For the text-containing cell, return its midpoint in (x, y) coordinate format. 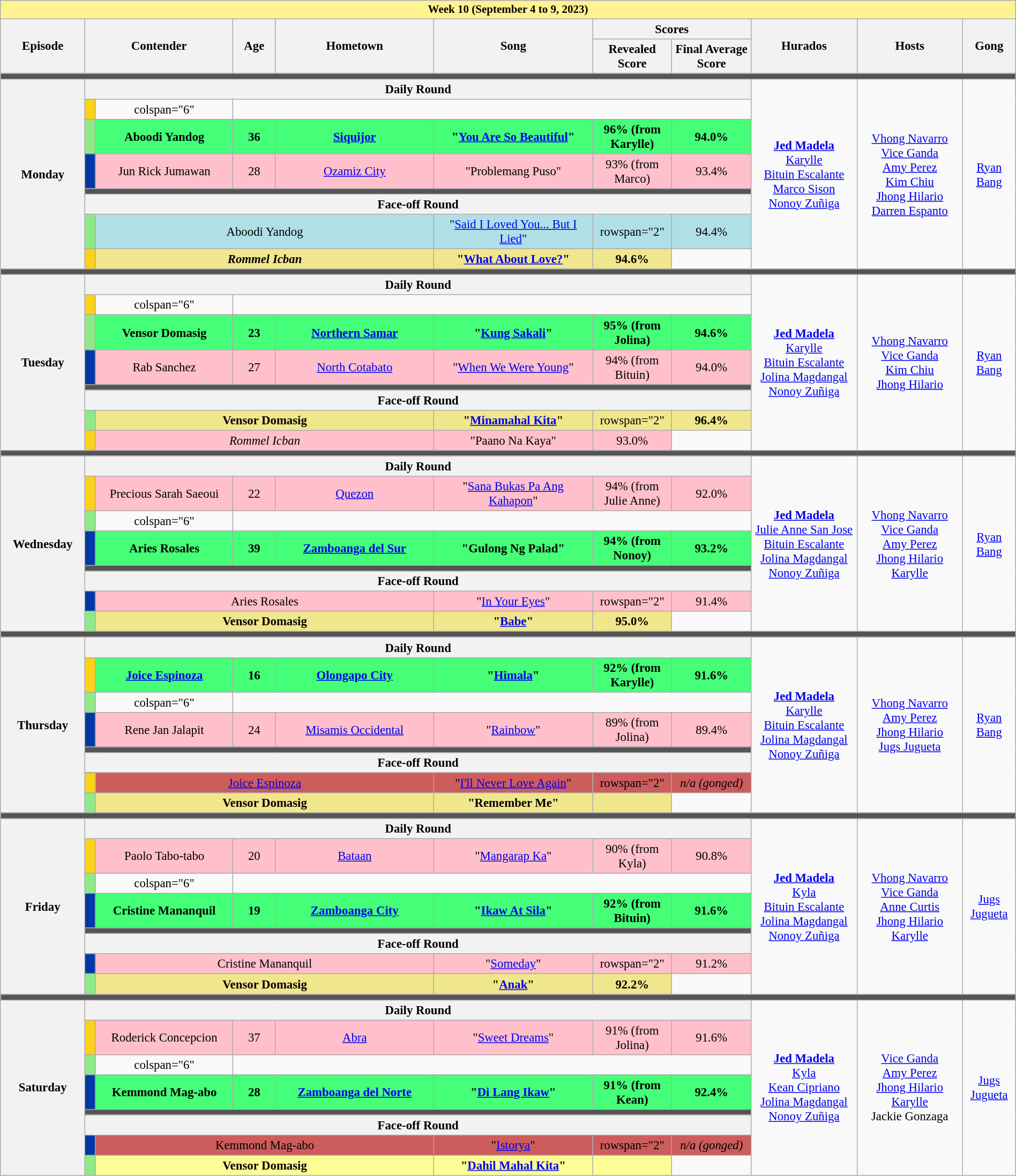
Zamboanga City (355, 911)
22 (254, 494)
95.0% (632, 621)
"Remember Me" (513, 803)
89% (from Jolina) (632, 730)
93.0% (632, 440)
Jed MadelaJulie Anne San JoseBituin EscalanteJolina MagdangalNonoy Zuñiga (804, 544)
90.8% (712, 856)
"In Your Eyes" (513, 602)
"Dahil Mahal Kita" (513, 1165)
92.0% (712, 494)
93.4% (712, 171)
"Minamahal Kita" (513, 421)
Age (254, 46)
"What About Love?" (513, 259)
Hurados (804, 46)
Jun Rick Jumawan (164, 171)
Gong (989, 46)
23 (254, 332)
Rab Sanchez (164, 368)
91.2% (712, 964)
"When We Were Young" (513, 368)
"Ikaw At Sila" (513, 911)
20 (254, 856)
"Problemang Puso" (513, 171)
Thursday (43, 725)
Monday (43, 175)
"Gulong Ng Palad" (513, 549)
96% (from Karylle) (632, 137)
Vhong NavarroAmy PerezJhong HilarioJugs Jugueta (910, 725)
Precious Sarah Saeoui (164, 494)
"Sweet Dreams" (513, 1037)
Quezon (355, 494)
Vhong NavarroVice GandaAnne CurtisJhong HilarioKarylle (910, 907)
36 (254, 137)
"Mangarap Ka" (513, 856)
Misamis Occidental (355, 730)
Final Average Score (712, 56)
Jed MadelaKylaKean CiprianoJolina MagdangalNonoy Zuñiga (804, 1088)
Week 10 (September 4 to 9, 2023) (508, 10)
"Rainbow" (513, 730)
Vhong NavarroVice GandaKim ChiuJhong Hilario (910, 363)
92.2% (632, 984)
93% (from Marco) (632, 171)
Scores (672, 29)
91.4% (712, 602)
96.4% (712, 421)
Episode (43, 46)
"Anak" (513, 984)
Song (513, 46)
Vhong NavarroVice GandaAmy PerezJhong HilarioKarylle (910, 544)
Zamboanga del Norte (355, 1092)
"Istorya" (513, 1145)
Siquijor (355, 137)
Vhong NavarroVice GandaAmy PerezKim ChiuJhong HilarioDarren Espanto (910, 175)
Jed MadelaKarylleBituin EscalanteMarco SisonNonoy Zuñiga (804, 175)
Northern Samar (355, 332)
Jed MadelaKylaBituin EscalanteJolina MagdangalNonoy Zuñiga (804, 907)
89.4% (712, 730)
37 (254, 1037)
Roderick Concepcion (164, 1037)
Paolo Tabo-tabo (164, 856)
"Paano Na Kaya" (513, 440)
Revealed Score (632, 56)
92% (from Karylle) (632, 675)
16 (254, 675)
"You Are So Beautiful" (513, 137)
"Himala" (513, 675)
94% (from Nonoy) (632, 549)
27 (254, 368)
39 (254, 549)
"Di Lang Ikaw" (513, 1092)
94% (from Bituin) (632, 368)
95% (from Jolina) (632, 332)
"Babe" (513, 621)
Hometown (355, 46)
91% (from Jolina) (632, 1037)
Olongapo City (355, 675)
Abra (355, 1037)
"I'll Never Love Again" (513, 783)
North Cotabato (355, 368)
"Sana Bukas Pa Ang Kahapon" (513, 494)
92% (from Bituin) (632, 911)
"Said I Loved You... But I Lied" (513, 231)
19 (254, 911)
94.4% (712, 231)
90% (from Kyla) (632, 856)
Hosts (910, 46)
Ozamiz City (355, 171)
91% (from Kean) (632, 1092)
Wednesday (43, 544)
"Someday" (513, 964)
Vice GandaAmy PerezJhong HilarioKarylleJackie Gonzaga (910, 1088)
Friday (43, 907)
Zamboanga del Sur (355, 549)
"Kung Sakali" (513, 332)
Contender (159, 46)
93.2% (712, 549)
94% (from Julie Anne) (632, 494)
92.4% (712, 1092)
Rene Jan Jalapit (164, 730)
24 (254, 730)
Bataan (355, 856)
Saturday (43, 1088)
Tuesday (43, 363)
